Determine the (X, Y) coordinate at the center of the cell enclosing the given text.  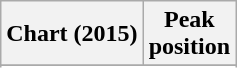
Chart (2015) (72, 34)
Peakposition (189, 34)
